Identify which cell holds the provided text, then report its [X, Y] central coordinate. 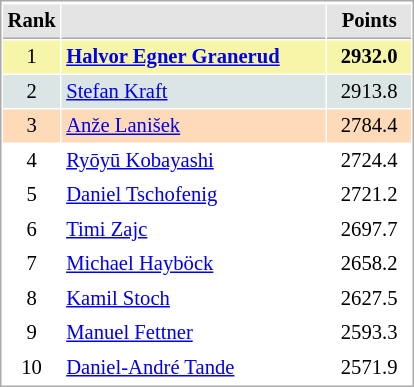
Manuel Fettner [194, 332]
2724.4 [369, 160]
Kamil Stoch [194, 298]
Daniel Tschofenig [194, 194]
6 [32, 230]
2932.0 [369, 56]
2721.2 [369, 194]
Ryōyū Kobayashi [194, 160]
2784.4 [369, 126]
10 [32, 368]
2571.9 [369, 368]
Rank [32, 21]
3 [32, 126]
Daniel-André Tande [194, 368]
2697.7 [369, 230]
5 [32, 194]
4 [32, 160]
2593.3 [369, 332]
Stefan Kraft [194, 92]
1 [32, 56]
Halvor Egner Granerud [194, 56]
Timi Zajc [194, 230]
2 [32, 92]
8 [32, 298]
7 [32, 264]
2658.2 [369, 264]
2627.5 [369, 298]
Michael Hayböck [194, 264]
Anže Lanišek [194, 126]
2913.8 [369, 92]
Points [369, 21]
9 [32, 332]
